Pinpoint the cell where the given text exists, returning its (X, Y) midpoint coordinate. 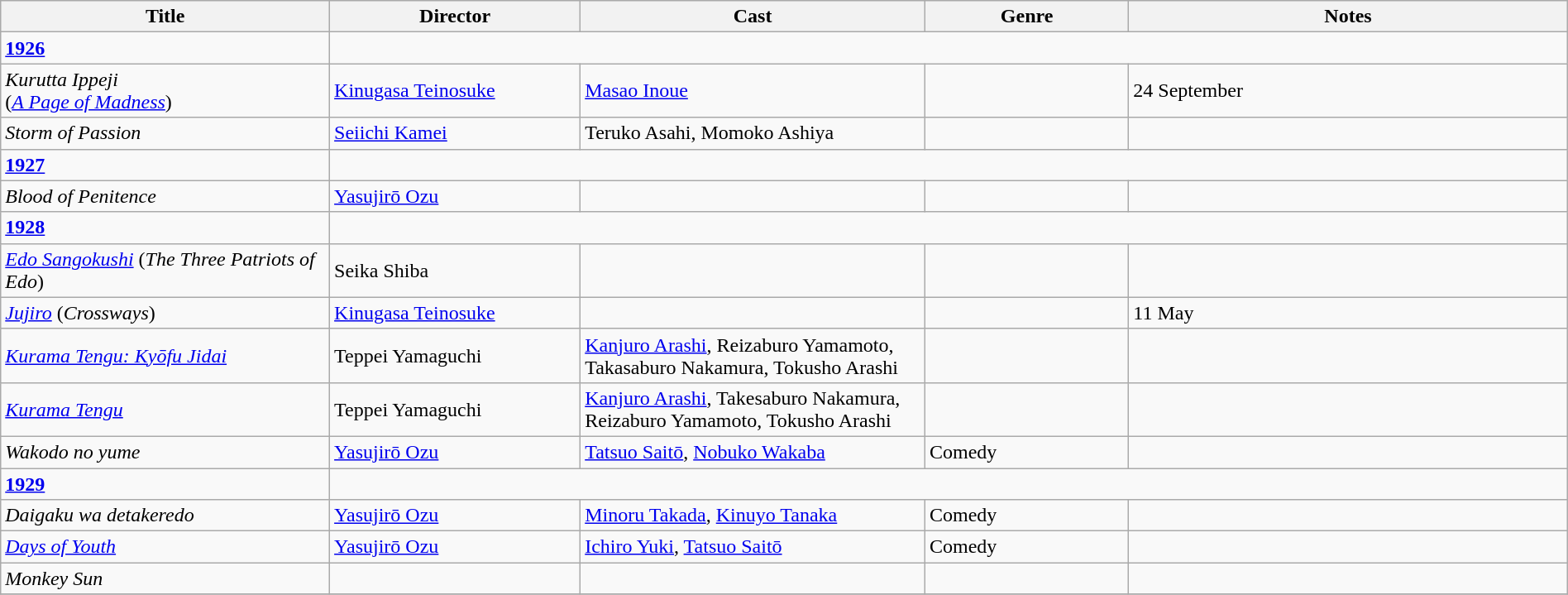
Edo Sangokushi (The Three Patriots of Edo) (165, 270)
Director (455, 17)
Kurama Tengu (165, 409)
Days of Youth (165, 547)
Genre (1026, 17)
Title (165, 17)
1926 (165, 48)
Monkey Sun (165, 578)
1929 (165, 484)
Storm of Passion (165, 133)
Tatsuo Saitō, Nobuko Wakaba (753, 452)
1928 (165, 228)
Seika Shiba (455, 270)
11 May (1348, 313)
Kanjuro Arashi, Takesaburo Nakamura, Reizaburo Yamamoto, Tokusho Arashi (753, 409)
Kurama Tengu: Kyōfu Jidai (165, 356)
Minoru Takada, Kinuyo Tanaka (753, 516)
Notes (1348, 17)
Daigaku wa detakeredo (165, 516)
1927 (165, 165)
Teruko Asahi, Momoko Ashiya (753, 133)
Kurutta Ippeji(A Page of Madness) (165, 91)
Masao Inoue (753, 91)
Wakodo no yume (165, 452)
Jujiro (Crossways) (165, 313)
Cast (753, 17)
Ichiro Yuki, Tatsuo Saitō (753, 547)
24 September (1348, 91)
Seiichi Kamei (455, 133)
Blood of Penitence (165, 196)
Kanjuro Arashi, Reizaburo Yamamoto, Takasaburo Nakamura, Tokusho Arashi (753, 356)
